Determine the [x, y] coordinate at the center of the cell enclosing the given text.  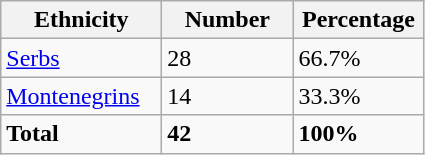
Number [228, 20]
42 [228, 134]
Total [82, 134]
33.3% [358, 96]
66.7% [358, 58]
Serbs [82, 58]
14 [228, 96]
Montenegrins [82, 96]
100% [358, 134]
Ethnicity [82, 20]
Percentage [358, 20]
28 [228, 58]
